Search for the cell housing the specified text and yield its (x, y) center coordinate. 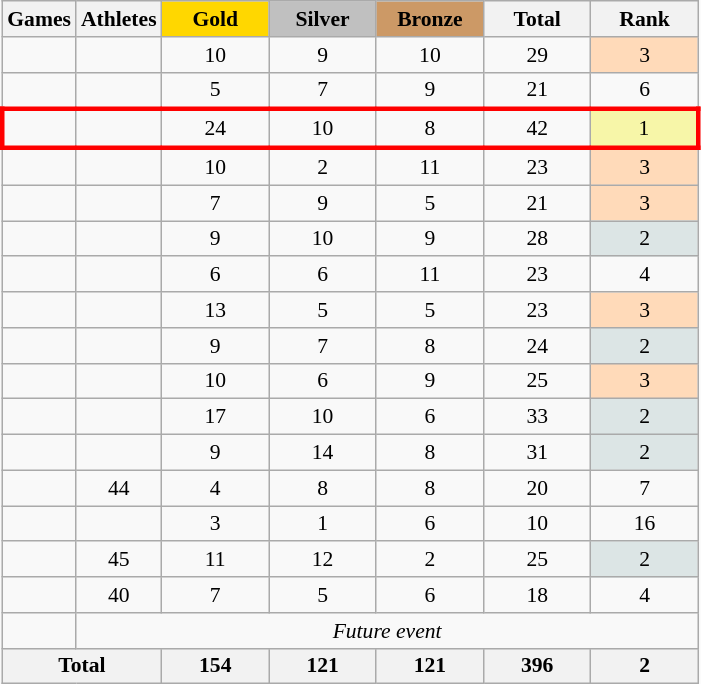
44 (119, 488)
31 (538, 453)
42 (538, 130)
40 (119, 595)
Future event (387, 631)
14 (322, 453)
13 (216, 310)
Silver (322, 19)
20 (538, 488)
Bronze (430, 19)
Rank (644, 19)
16 (644, 524)
28 (538, 239)
Games (39, 19)
17 (216, 417)
29 (538, 55)
Gold (216, 19)
33 (538, 417)
154 (216, 666)
45 (119, 560)
Athletes (119, 19)
396 (538, 666)
18 (538, 595)
12 (322, 560)
